Detect which cell encompasses the target text, then output its [X, Y] center coordinate. 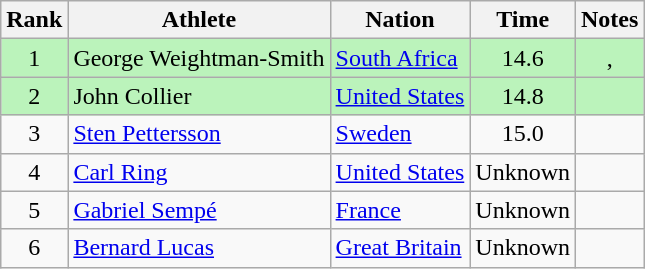
Carl Ring [199, 172]
Bernard Lucas [199, 248]
Nation [400, 20]
South Africa [400, 58]
14.8 [523, 96]
3 [34, 134]
Sten Pettersson [199, 134]
Great Britain [400, 248]
4 [34, 172]
, [610, 58]
George Weightman-Smith [199, 58]
6 [34, 248]
Notes [610, 20]
John Collier [199, 96]
15.0 [523, 134]
France [400, 210]
14.6 [523, 58]
2 [34, 96]
Time [523, 20]
Rank [34, 20]
5 [34, 210]
1 [34, 58]
Gabriel Sempé [199, 210]
Athlete [199, 20]
Sweden [400, 134]
